Scan for the cell matching the given text and deliver its [x, y] coordinate at center. 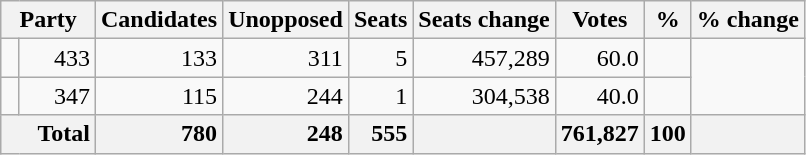
5 [380, 58]
347 [58, 96]
40.0 [600, 96]
% change [748, 20]
311 [286, 58]
Candidates [160, 20]
433 [58, 58]
60.0 [600, 58]
Seats [380, 20]
Unopposed [286, 20]
Votes [600, 20]
248 [286, 134]
133 [160, 58]
Total [48, 134]
100 [668, 134]
1 [380, 96]
244 [286, 96]
115 [160, 96]
555 [380, 134]
780 [160, 134]
457,289 [484, 58]
761,827 [600, 134]
% [668, 20]
304,538 [484, 96]
Seats change [484, 20]
Party [48, 20]
